For the text-containing cell, return its midpoint in [x, y] coordinate format. 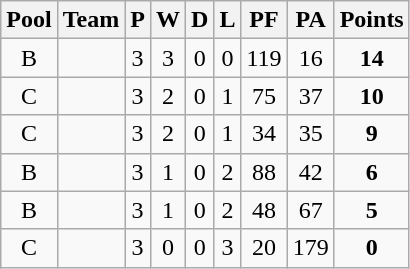
20 [264, 248]
14 [372, 58]
5 [372, 210]
67 [310, 210]
10 [372, 96]
D [199, 20]
34 [264, 134]
Pool [29, 20]
PF [264, 20]
PA [310, 20]
35 [310, 134]
L [228, 20]
W [168, 20]
42 [310, 172]
48 [264, 210]
Points [372, 20]
119 [264, 58]
37 [310, 96]
Team [91, 20]
P [138, 20]
6 [372, 172]
16 [310, 58]
179 [310, 248]
88 [264, 172]
75 [264, 96]
9 [372, 134]
